Scan for the cell matching the given text and deliver its [X, Y] coordinate at center. 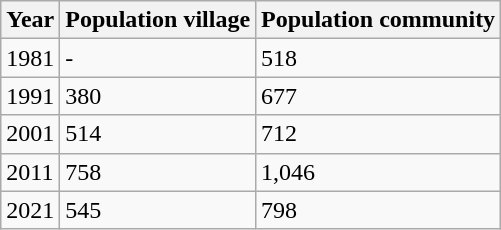
514 [158, 134]
1981 [30, 58]
545 [158, 210]
2021 [30, 210]
380 [158, 96]
518 [378, 58]
Population community [378, 20]
798 [378, 210]
2011 [30, 172]
758 [158, 172]
- [158, 58]
2001 [30, 134]
677 [378, 96]
1,046 [378, 172]
712 [378, 134]
Year [30, 20]
Population village [158, 20]
1991 [30, 96]
